Find where the given text appears and provide that cell's center as (x, y) coordinate. 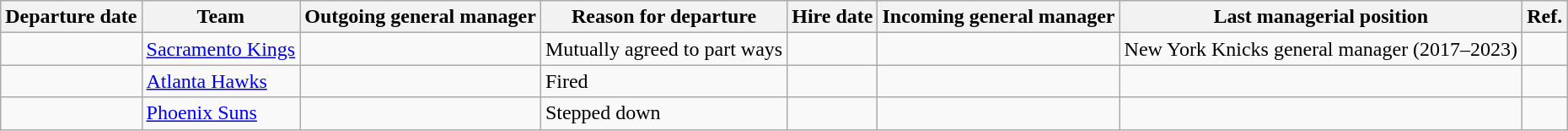
Atlanta Hawks (221, 81)
Fired (663, 81)
Stepped down (663, 113)
Sacramento Kings (221, 49)
Departure date (71, 17)
Incoming general manager (998, 17)
Last managerial position (1321, 17)
Phoenix Suns (221, 113)
Mutually agreed to part ways (663, 49)
Team (221, 17)
Hire date (833, 17)
Reason for departure (663, 17)
Outgoing general manager (421, 17)
New York Knicks general manager (2017–2023) (1321, 49)
Ref. (1544, 17)
